Extract the (X, Y) coordinate from the center of the cell holding the provided text.  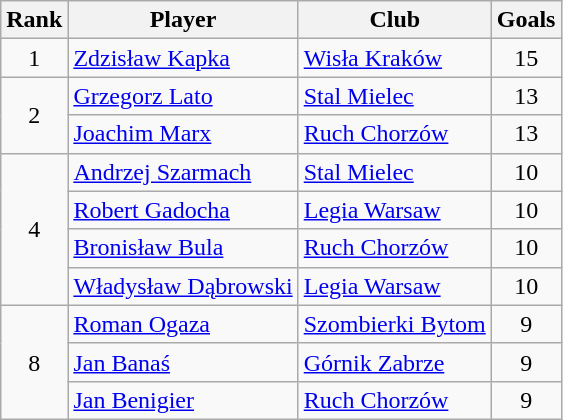
Jan Benigier (183, 400)
Zdzisław Kapka (183, 58)
Władysław Dąbrowski (183, 286)
2 (34, 115)
Wisła Kraków (394, 58)
Górnik Zabrze (394, 362)
Club (394, 20)
Grzegorz Lato (183, 96)
Player (183, 20)
Bronisław Bula (183, 248)
4 (34, 229)
Jan Banaś (183, 362)
Goals (526, 20)
Robert Gadocha (183, 210)
Roman Ogaza (183, 324)
1 (34, 58)
Rank (34, 20)
8 (34, 362)
Joachim Marx (183, 134)
15 (526, 58)
Andrzej Szarmach (183, 172)
Szombierki Bytom (394, 324)
